Search for the cell housing the specified text and yield its [x, y] center coordinate. 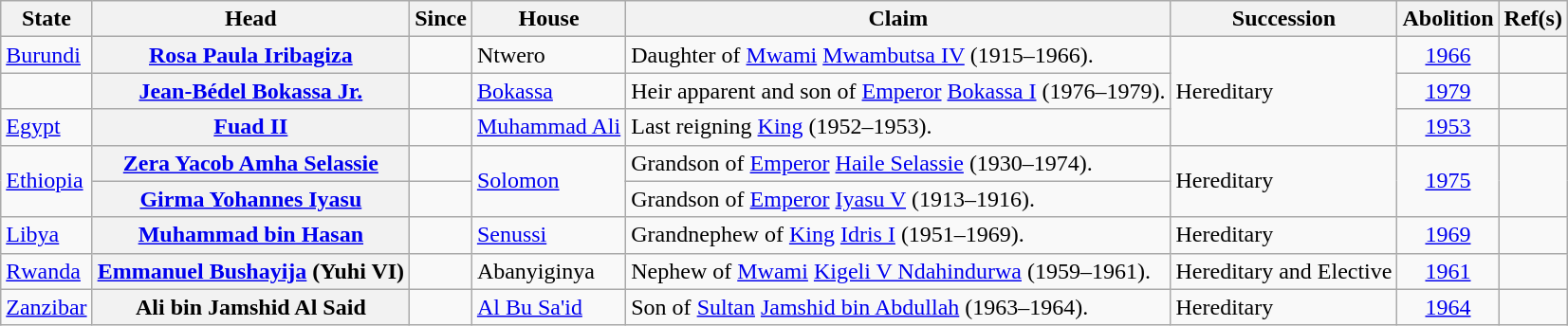
Burundi [46, 55]
Last reigning King (1952–1953). [898, 127]
Grandson of Emperor Haile Selassie (1930–1974). [898, 163]
Grandson of Emperor Iyasu V (1913–1916). [898, 199]
Abanyiginya [548, 271]
Egypt [46, 127]
State [46, 19]
Girma Yohannes Iyasu [250, 199]
1964 [1448, 307]
Son of Sultan Jamshid bin Abdullah (1963–1964). [898, 307]
Ali bin Jamshid Al Said [250, 307]
Ntwero [548, 55]
Muhammad Ali [548, 127]
Daughter of Mwami Mwambutsa IV (1915–1966). [898, 55]
Rwanda [46, 271]
Zanzibar [46, 307]
Libya [46, 235]
1953 [1448, 127]
Grandnephew of King Idris I (1951–1969). [898, 235]
Hereditary and Elective [1284, 271]
Heir apparent and son of Emperor Bokassa I (1976–1979). [898, 91]
Nephew of Mwami Kigeli V Ndahindurwa (1959–1961). [898, 271]
Zera Yacob Amha Selassie [250, 163]
Ref(s) [1533, 19]
1969 [1448, 235]
Abolition [1448, 19]
Senussi [548, 235]
House [548, 19]
1966 [1448, 55]
1979 [1448, 91]
Claim [898, 19]
1975 [1448, 181]
Since [441, 19]
Bokassa [548, 91]
Emmanuel Bushayija (Yuhi VI) [250, 271]
Jean-Bédel Bokassa Jr. [250, 91]
1961 [1448, 271]
Head [250, 19]
Succession [1284, 19]
Al Bu Sa'id [548, 307]
Rosa Paula Iribagiza [250, 55]
Muhammad bin Hasan [250, 235]
Fuad II [250, 127]
Ethiopia [46, 181]
Solomon [548, 181]
